Locate the cell with the specified text and output its (X, Y) center coordinate. 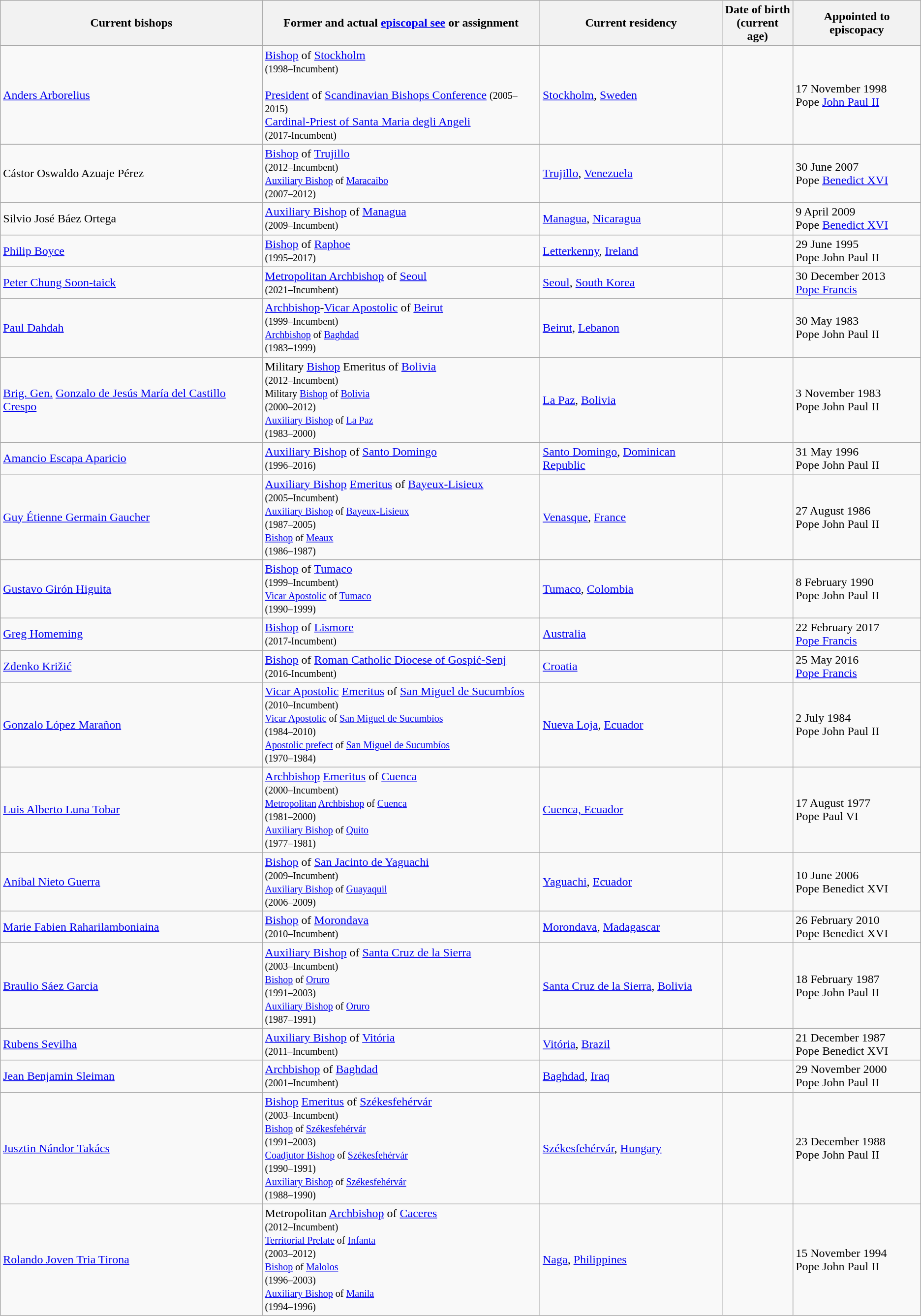
Peter Chung Soon-taick (131, 282)
Baghdad, Iraq (631, 1076)
Bishop of Raphoe(1995–2017) (401, 251)
30 May 1983Pope John Paul II (857, 328)
Santa Cruz de la Sierra, Bolivia (631, 986)
Bishop of Trujillo(2012–Incumbent) Auxiliary Bishop of Maracaibo(2007–2012) (401, 173)
Naga, Philippines (631, 1259)
Santo Domingo, Dominican Republic (631, 459)
Paul Dahdah (131, 328)
21 December 1987Pope Benedict XVI (857, 1044)
Archbishop of Baghdad(2001–Incumbent) (401, 1076)
La Paz, Bolivia (631, 399)
Current residency (631, 23)
18 February 1987Pope John Paul II (857, 986)
17 August 1977Pope Paul VI (857, 810)
Bishop of Lismore(2017-Incumbent) (401, 634)
10 June 2006Pope Benedict XVI (857, 882)
Brig. Gen. Gonzalo de Jesús María del Castillo Crespo (131, 399)
Stockholm, Sweden (631, 95)
Auxiliary Bishop of Managua(2009–Incumbent) (401, 218)
Former and actual episcopal see or assignment (401, 23)
Bishop of Morondava(2010–Incumbent) (401, 927)
Anders Arborelius (131, 95)
27 August 1986Pope John Paul II (857, 517)
Guy Étienne Germain Gaucher (131, 517)
8 February 1990Pope John Paul II (857, 588)
22 February 2017Pope Francis (857, 634)
Jusztin Nándor Takács (131, 1148)
Marie Fabien Raharilamboniaina (131, 927)
Yaguachi, Ecuador (631, 882)
15 November 1994Pope John Paul II (857, 1259)
30 December 2013Pope Francis (857, 282)
Greg Homeming (131, 634)
29 June 1995Pope John Paul II (857, 251)
Metropolitan Archbishop of Seoul(2021–Incumbent) (401, 282)
Silvio José Báez Ortega (131, 218)
17 November 1998Pope John Paul II (857, 95)
25 May 2016Pope Francis (857, 666)
Auxiliary Bishop of Santa Cruz de la Sierra(2003–Incumbent) Bishop of Oruro(1991–2003) Auxiliary Bishop of Oruro(1987–1991) (401, 986)
2 July 1984Pope John Paul II (857, 725)
Beirut, Lebanon (631, 328)
26 February 2010Pope Benedict XVI (857, 927)
Braulio Sáez Garcia (131, 986)
9 April 2009Pope Benedict XVI (857, 218)
Cuenca, Ecuador (631, 810)
Military Bishop Emeritus of Bolivia(2012–Incumbent) Military Bishop of Bolivia(2000–2012) Auxiliary Bishop of La Paz(1983–2000) (401, 399)
Rubens Sevilha (131, 1044)
Aníbal Nieto Guerra (131, 882)
23 December 1988Pope John Paul II (857, 1148)
Appointed to episcopacy (857, 23)
29 November 2000Pope John Paul II (857, 1076)
31 May 1996Pope John Paul II (857, 459)
Tumaco, Colombia (631, 588)
Date of birth(current age) (758, 23)
Croatia (631, 666)
Bishop of Tumaco(1999–Incumbent) Vicar Apostolic of Tumaco(1990–1999) (401, 588)
Current bishops (131, 23)
Nueva Loja, Ecuador (631, 725)
Australia (631, 634)
Rolando Joven Tria Tirona (131, 1259)
Morondava, Madagascar (631, 927)
Zdenko Križić (131, 666)
Auxiliary Bishop of Vitória(2011–Incumbent) (401, 1044)
Archbishop-Vicar Apostolic of Beirut(1999–Incumbent) Archbishop of Baghdad(1983–1999) (401, 328)
Jean Benjamin Sleiman (131, 1076)
Vitória, Brazil (631, 1044)
Gustavo Girón Higuita (131, 588)
Cástor Oswaldo Azuaje Pérez (131, 173)
Seoul, South Korea (631, 282)
Trujillo, Venezuela (631, 173)
Philip Boyce (131, 251)
Amancio Escapa Aparicio (131, 459)
Venasque, France (631, 517)
Auxiliary Bishop of Santo Domingo(1996–2016) (401, 459)
Archbishop Emeritus of Cuenca(2000–Incumbent) Metropolitan Archbishop of Cuenca(1981–2000) Auxiliary Bishop of Quito(1977–1981) (401, 810)
Székesfehérvár, Hungary (631, 1148)
Bishop of San Jacinto de Yaguachi(2009–Incumbent) Auxiliary Bishop of Guayaquil(2006–2009) (401, 882)
30 June 2007Pope Benedict XVI (857, 173)
Letterkenny, Ireland (631, 251)
3 November 1983Pope John Paul II (857, 399)
Gonzalo López Marañon (131, 725)
Luis Alberto Luna Tobar (131, 810)
Auxiliary Bishop Emeritus of Bayeux-Lisieux(2005–Incumbent) Auxiliary Bishop of Bayeux-Lisieux(1987–2005) Bishop of Meaux(1986–1987) (401, 517)
Bishop of Roman Catholic Diocese of Gospić-Senj(2016-Incumbent) (401, 666)
Managua, Nicaragua (631, 218)
